Extract the (x, y) coordinate from the center of the cell holding the provided text.  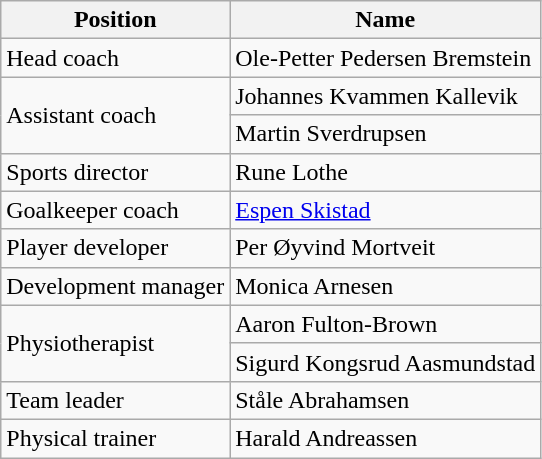
Goalkeeper coach (116, 210)
Martin Sverdrupsen (386, 134)
Aaron Fulton-Brown (386, 324)
Name (386, 20)
Espen Skistad (386, 210)
Rune Lothe (386, 172)
Player developer (116, 248)
Sports director (116, 172)
Physiotherapist (116, 343)
Assistant coach (116, 115)
Ole-Petter Pedersen Bremstein (386, 58)
Physical trainer (116, 438)
Position (116, 20)
Harald Andreassen (386, 438)
Monica Arnesen (386, 286)
Sigurd Kongsrud Aasmundstad (386, 362)
Team leader (116, 400)
Johannes Kvammen Kallevik (386, 96)
Ståle Abrahamsen (386, 400)
Head coach (116, 58)
Per Øyvind Mortveit (386, 248)
Development manager (116, 286)
